Return (X, Y) of the center of cell containing provided text 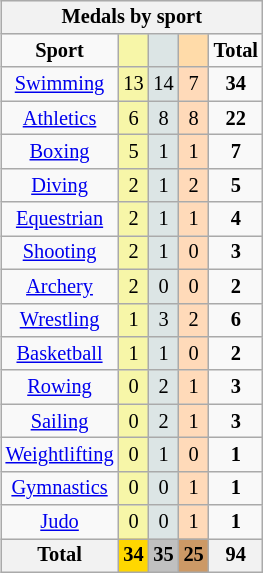
35 (164, 556)
94 (236, 556)
Judo (60, 522)
4 (236, 219)
Boxing (60, 152)
Wrestling (60, 320)
Sailing (60, 421)
Athletics (60, 118)
Swimming (60, 84)
14 (164, 84)
Weightlifting (60, 455)
25 (194, 556)
22 (236, 118)
Archery (60, 286)
Basketball (60, 354)
Diving (60, 185)
Gymnastics (60, 488)
Sport (60, 51)
Shooting (60, 253)
Rowing (60, 387)
Equestrian (60, 219)
Medals by sport (132, 17)
13 (133, 84)
